Return (x, y) of the center of cell containing provided text 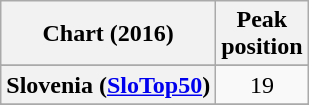
Slovenia (SloTop50) (108, 85)
Peakposition (262, 34)
Chart (2016) (108, 34)
19 (262, 85)
